Capture the cell that displays the provided text and extract its [X, Y] central coordinate. 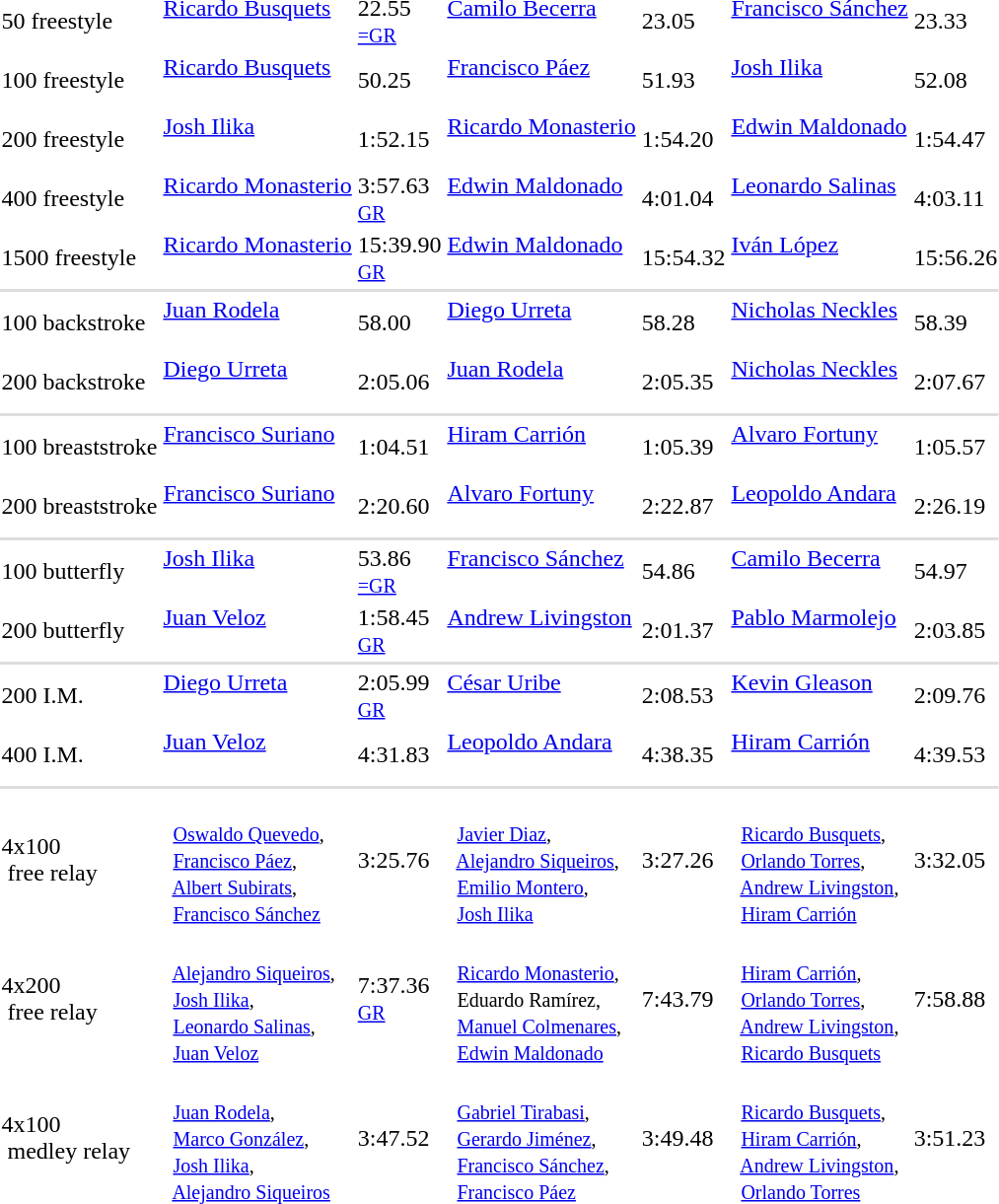
4:03.11 [956, 199]
Andrew Livingston [541, 631]
4:01.04 [683, 199]
4:39.53 [956, 755]
1:52.15 [399, 140]
400 freestyle [79, 199]
2:26.19 [956, 507]
58.00 [399, 323]
4x200 free relay [79, 999]
54.97 [956, 572]
César Uribe [541, 696]
Francisco Páez [541, 81]
200 freestyle [79, 140]
1:54.20 [683, 140]
Hiram Carrión, Orlando Torres, Andrew Livingston, Ricardo Busquets [820, 999]
100 freestyle [79, 81]
100 butterfly [79, 572]
2:22.87 [683, 507]
1500 freestyle [79, 258]
54.86 [683, 572]
51.93 [683, 81]
2:05.06 [399, 383]
2:05.35 [683, 383]
7:37.36 GR [399, 999]
3:25.76 [399, 860]
50.25 [399, 81]
15:54.32 [683, 258]
3:27.26 [683, 860]
200 butterfly [79, 631]
Pablo Marmolejo [820, 631]
2:01.37 [683, 631]
Camilo Becerra [820, 572]
53.86 =GR [399, 572]
15:39.90 GR [399, 258]
2:05.99 GR [399, 696]
2:03.85 [956, 631]
58.39 [956, 323]
100 breaststroke [79, 448]
Leonardo Salinas [820, 199]
100 backstroke [79, 323]
3:32.05 [956, 860]
400 I.M. [79, 755]
Ricardo Monasterio, Eduardo Ramírez, Manuel Colmenares, Edwin Maldonado [541, 999]
1:58.45 GR [399, 631]
4:31.83 [399, 755]
Ricardo Busquets [257, 81]
3:57.63 GR [399, 199]
Ricardo Busquets, Orlando Torres, Andrew Livingston, Hiram Carrión [820, 860]
Iván López [820, 258]
Alejandro Siqueiros, Josh Ilika, Leonardo Salinas, Juan Veloz [257, 999]
Francisco Sánchez [541, 572]
200 I.M. [79, 696]
58.28 [683, 323]
7:58.88 [956, 999]
1:05.39 [683, 448]
Kevin Gleason [820, 696]
4x100 free relay [79, 860]
1:54.47 [956, 140]
15:56.26 [956, 258]
52.08 [956, 81]
2:20.60 [399, 507]
1:05.57 [956, 448]
Oswaldo Quevedo, Francisco Páez, Albert Subirats, Francisco Sánchez [257, 860]
4:38.35 [683, 755]
1:04.51 [399, 448]
7:43.79 [683, 999]
200 breaststroke [79, 507]
2:08.53 [683, 696]
Javier Diaz, Alejandro Siqueiros, Emilio Montero, Josh Ilika [541, 860]
2:09.76 [956, 696]
2:07.67 [956, 383]
200 backstroke [79, 383]
